Detect which cell encompasses the target text, then output its [x, y] center coordinate. 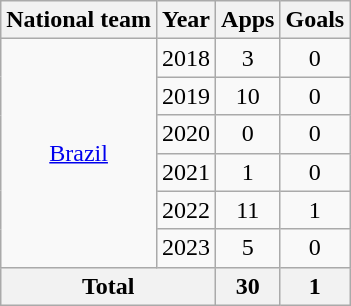
2021 [186, 172]
Total [108, 286]
2020 [186, 134]
30 [248, 286]
10 [248, 96]
National team [79, 20]
Year [186, 20]
Apps [248, 20]
2023 [186, 248]
3 [248, 58]
2018 [186, 58]
5 [248, 248]
Brazil [79, 153]
2022 [186, 210]
2019 [186, 96]
Goals [315, 20]
11 [248, 210]
